Output the (X, Y) coordinate of the center of the cell containing the given text.  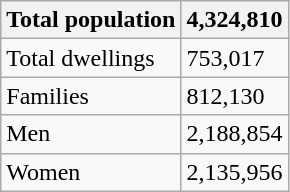
812,130 (234, 96)
753,017 (234, 58)
2,135,956 (234, 172)
Women (91, 172)
2,188,854 (234, 134)
4,324,810 (234, 20)
Total population (91, 20)
Men (91, 134)
Total dwellings (91, 58)
Families (91, 96)
